Search for the cell housing the specified text and yield its (X, Y) center coordinate. 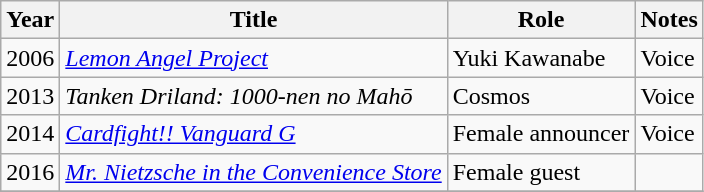
Lemon Angel Project (254, 58)
Tanken Driland: 1000-nen no Mahō (254, 96)
Female announcer (541, 134)
2014 (30, 134)
Yuki Kawanabe (541, 58)
Cosmos (541, 96)
Cardfight!! Vanguard G (254, 134)
Year (30, 20)
Role (541, 20)
Female guest (541, 172)
Title (254, 20)
2016 (30, 172)
Notes (669, 20)
2013 (30, 96)
Mr. Nietzsche in the Convenience Store (254, 172)
2006 (30, 58)
